Search for the cell housing the specified text and yield its (x, y) center coordinate. 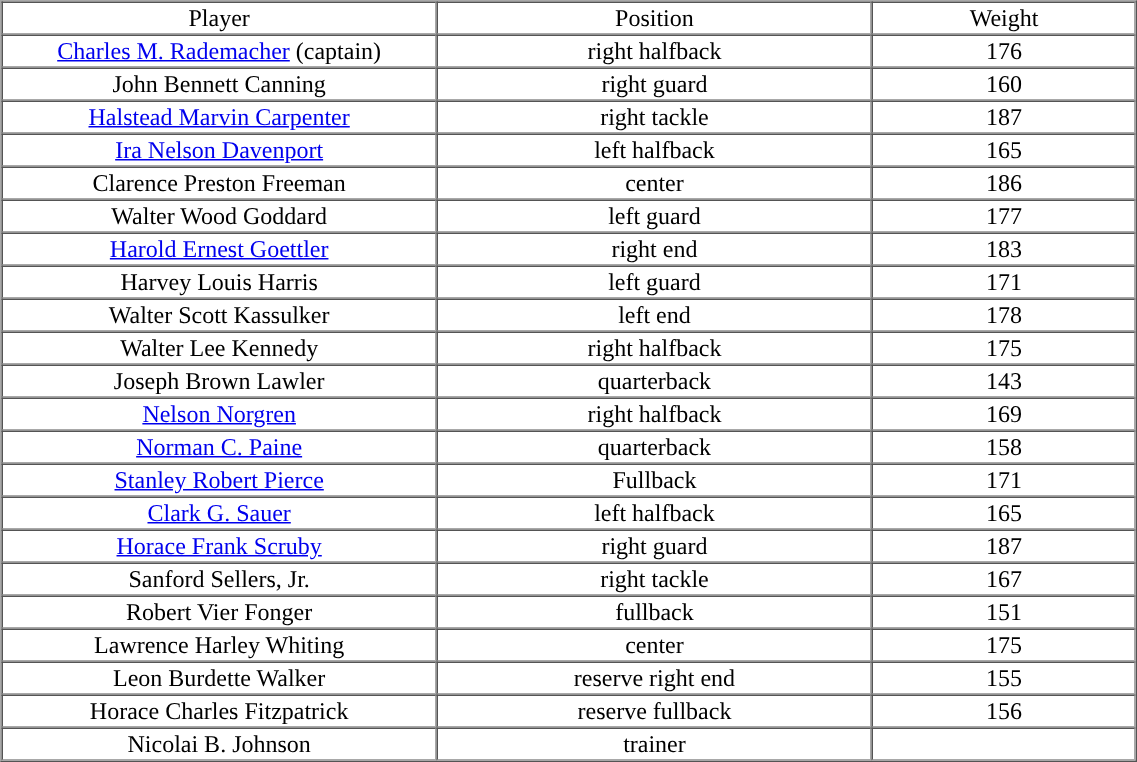
Sanford Sellers, Jr. (220, 578)
Fullback (654, 480)
186 (1004, 182)
Halstead Marvin Carpenter (220, 116)
Nicolai B. Johnson (220, 744)
Stanley Robert Pierce (220, 480)
Clark G. Sauer (220, 512)
160 (1004, 84)
156 (1004, 710)
167 (1004, 578)
left end (654, 314)
Walter Wood Goddard (220, 216)
169 (1004, 414)
Position (654, 18)
Player (220, 18)
trainer (654, 744)
right end (654, 248)
176 (1004, 50)
Horace Charles Fitzpatrick (220, 710)
Joseph Brown Lawler (220, 380)
177 (1004, 216)
Harvey Louis Harris (220, 282)
Lawrence Harley Whiting (220, 644)
John Bennett Canning (220, 84)
Clarence Preston Freeman (220, 182)
Weight (1004, 18)
Leon Burdette Walker (220, 678)
reserve right end (654, 678)
Robert Vier Fonger (220, 612)
Ira Nelson Davenport (220, 150)
143 (1004, 380)
151 (1004, 612)
Norman C. Paine (220, 446)
155 (1004, 678)
fullback (654, 612)
158 (1004, 446)
183 (1004, 248)
Walter Scott Kassulker (220, 314)
Nelson Norgren (220, 414)
178 (1004, 314)
Horace Frank Scruby (220, 546)
Harold Ernest Goettler (220, 248)
Charles M. Rademacher (captain) (220, 50)
reserve fullback (654, 710)
Walter Lee Kennedy (220, 348)
